Provide the [X, Y] coordinate of the cell's center where the given text is located.  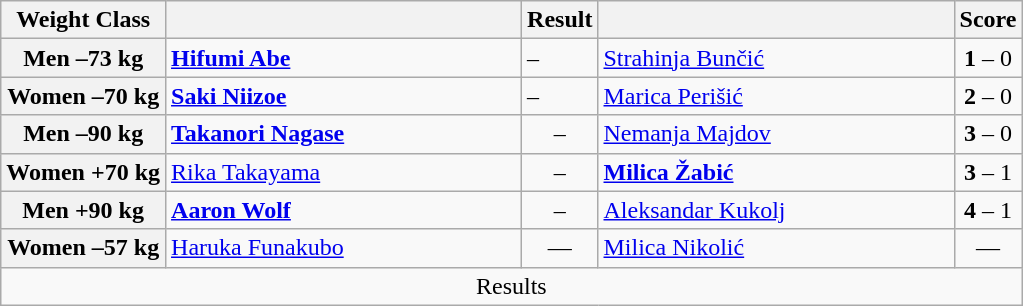
Aaron Wolf [344, 210]
Marica Perišić [776, 96]
Aleksandar Kukolj [776, 210]
1 – 0 [988, 58]
2 – 0 [988, 96]
Result [560, 20]
Men +90 kg [84, 210]
Results [512, 286]
Rika Takayama [344, 172]
Hifumi Abe [344, 58]
Men –73 kg [84, 58]
4 – 1 [988, 210]
3 – 1 [988, 172]
Women –57 kg [84, 248]
Saki Niizoe [344, 96]
Milica Žabić [776, 172]
Men –90 kg [84, 134]
3 – 0 [988, 134]
Haruka Funakubo [344, 248]
Women +70 kg [84, 172]
Nemanja Majdov [776, 134]
Takanori Nagase [344, 134]
Score [988, 20]
Weight Class [84, 20]
Milica Nikolić [776, 248]
Strahinja Bunčić [776, 58]
Women –70 kg [84, 96]
